Provide the (X, Y) coordinate of the cell's center where the given text is located.  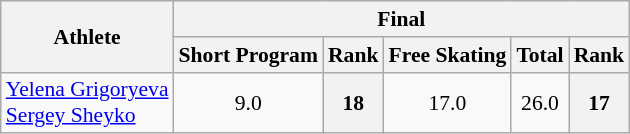
Final (402, 19)
9.0 (248, 102)
17 (600, 102)
Free Skating (447, 55)
17.0 (447, 102)
Athlete (88, 36)
Short Program (248, 55)
26.0 (540, 102)
18 (354, 102)
Total (540, 55)
Yelena GrigoryevaSergey Sheyko (88, 102)
